Search for the cell housing the specified text and yield its (x, y) center coordinate. 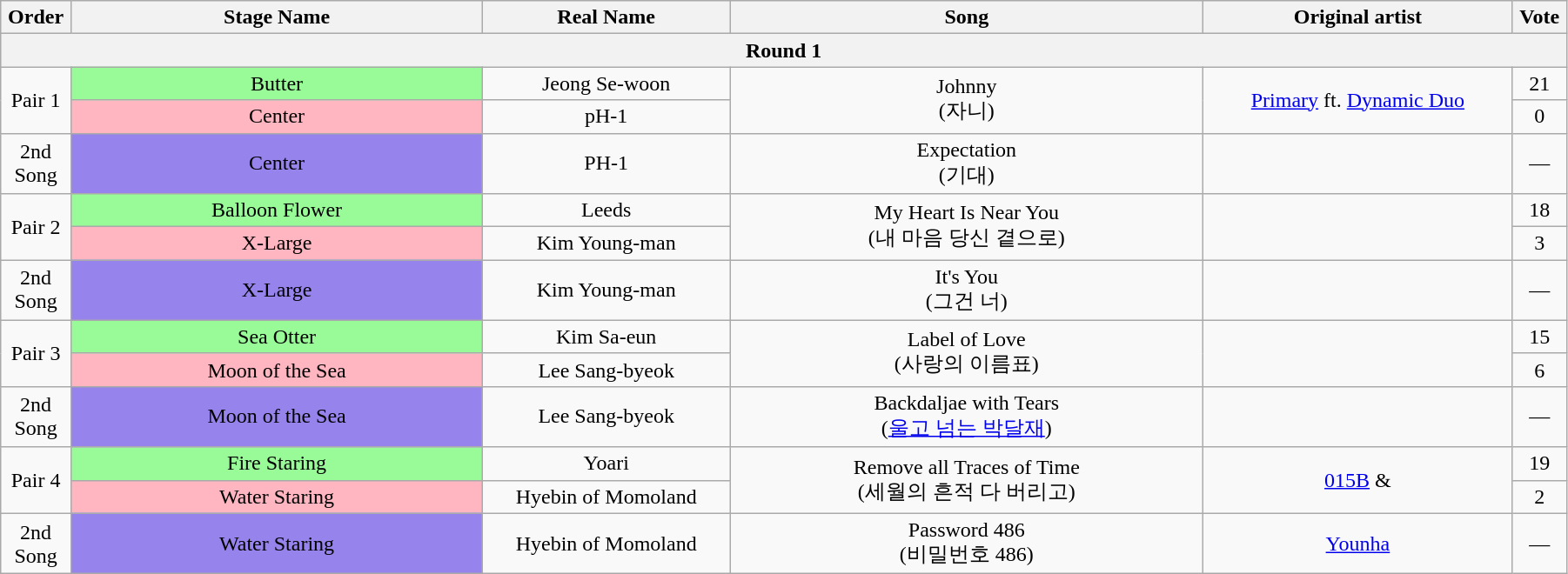
19 (1540, 464)
Yoari (606, 464)
My Heart Is Near You(내 마음 당신 곁으로) (967, 227)
Balloon Flower (277, 210)
Johnny(자니) (967, 100)
015B & (1357, 480)
18 (1540, 210)
Butter (277, 83)
pH-1 (606, 117)
15 (1540, 337)
Pair 3 (37, 353)
PH-1 (606, 164)
Order (37, 17)
Sea Otter (277, 337)
21 (1540, 83)
3 (1540, 244)
Song (967, 17)
Stage Name (277, 17)
Remove all Traces of Time(세월의 흔적 다 버리고) (967, 480)
0 (1540, 117)
Backdaljae with Tears(울고 넘는 박달재) (967, 417)
Pair 2 (37, 227)
6 (1540, 370)
Original artist (1357, 17)
Jeong Se-woon (606, 83)
Password 486(비밀번호 486) (967, 544)
Younha (1357, 544)
Primary ft. Dynamic Duo (1357, 100)
Pair 4 (37, 480)
Leeds (606, 210)
Label of Love(사랑의 이름표) (967, 353)
Real Name (606, 17)
Round 1 (784, 50)
Kim Sa-eun (606, 337)
Pair 1 (37, 100)
Expectation(기대) (967, 164)
Vote (1540, 17)
Fire Staring (277, 464)
It's You(그건 너) (967, 290)
2 (1540, 497)
